Scan for the cell matching the given text and deliver its (X, Y) coordinate at center. 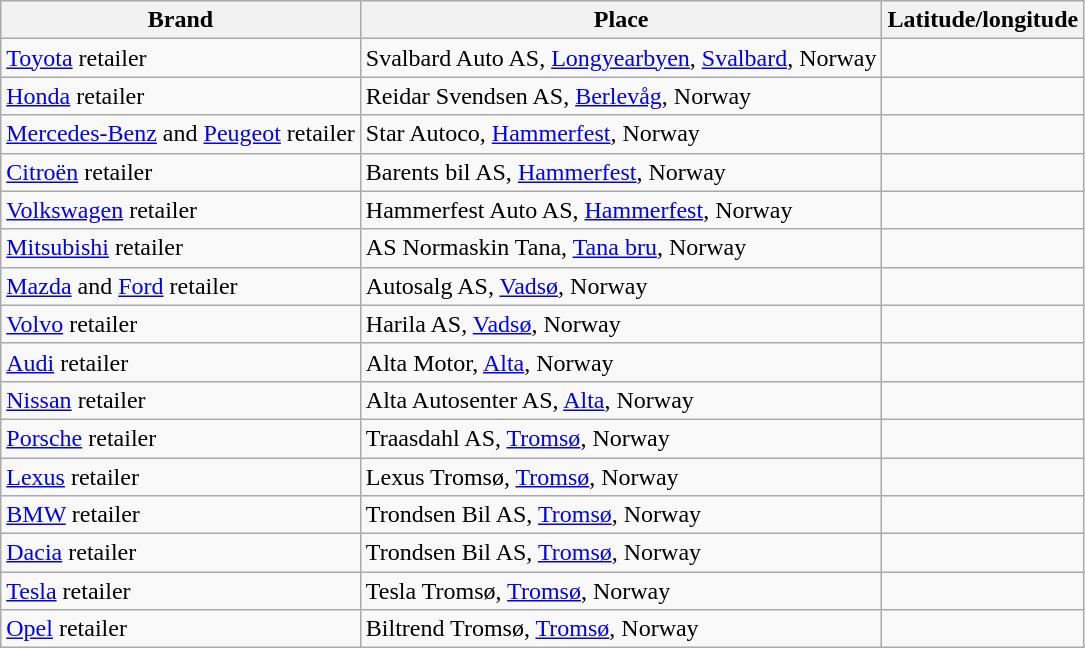
Mazda and Ford retailer (181, 286)
Hammerfest Auto AS, Hammerfest, Norway (621, 210)
Traasdahl AS, Tromsø, Norway (621, 438)
Honda retailer (181, 96)
Place (621, 20)
Harila AS, Vadsø, Norway (621, 324)
Opel retailer (181, 629)
Biltrend Tromsø, Tromsø, Norway (621, 629)
Volvo retailer (181, 324)
Audi retailer (181, 362)
Barents bil AS, Hammerfest, Norway (621, 172)
Lexus Tromsø, Tromsø, Norway (621, 477)
Brand (181, 20)
Svalbard Auto AS, Longyearbyen, Svalbard, Norway (621, 58)
Latitude/longitude (983, 20)
Star Autoco, Hammerfest, Norway (621, 134)
Tesla retailer (181, 591)
Tesla Tromsø, Tromsø, Norway (621, 591)
Mercedes-Benz and Peugeot retailer (181, 134)
Autosalg AS, Vadsø, Norway (621, 286)
Nissan retailer (181, 400)
Citroën retailer (181, 172)
Volkswagen retailer (181, 210)
AS Normaskin Tana, Tana bru, Norway (621, 248)
Alta Autosenter AS, Alta, Norway (621, 400)
Toyota retailer (181, 58)
Lexus retailer (181, 477)
Dacia retailer (181, 553)
Porsche retailer (181, 438)
Alta Motor, Alta, Norway (621, 362)
BMW retailer (181, 515)
Mitsubishi retailer (181, 248)
Reidar Svendsen AS, Berlevåg, Norway (621, 96)
